Locate the cell with the specified text and output its [x, y] center coordinate. 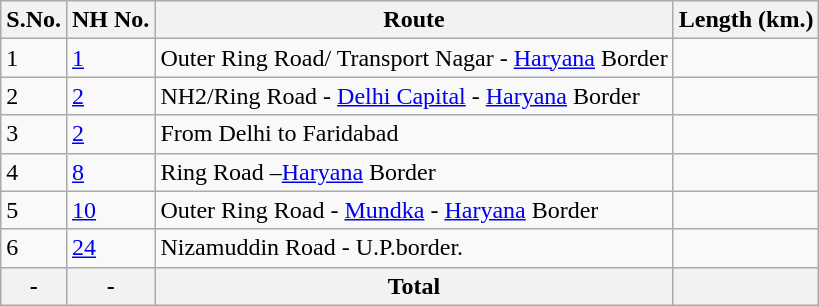
10 [110, 210]
Route [414, 20]
6 [34, 248]
Total [414, 286]
5 [34, 210]
NH2/Ring Road - Delhi Capital - Haryana Border [414, 96]
From Delhi to Faridabad [414, 134]
Outer Ring Road/ Transport Nagar - Haryana Border [414, 58]
Ring Road –Haryana Border [414, 172]
Outer Ring Road - Mundka - Haryana Border [414, 210]
8 [110, 172]
NH No. [110, 20]
24 [110, 248]
4 [34, 172]
S.No. [34, 20]
Nizamuddin Road - U.P.border. [414, 248]
Length (km.) [746, 20]
3 [34, 134]
